Locate the cell with the specified text and output its (X, Y) center coordinate. 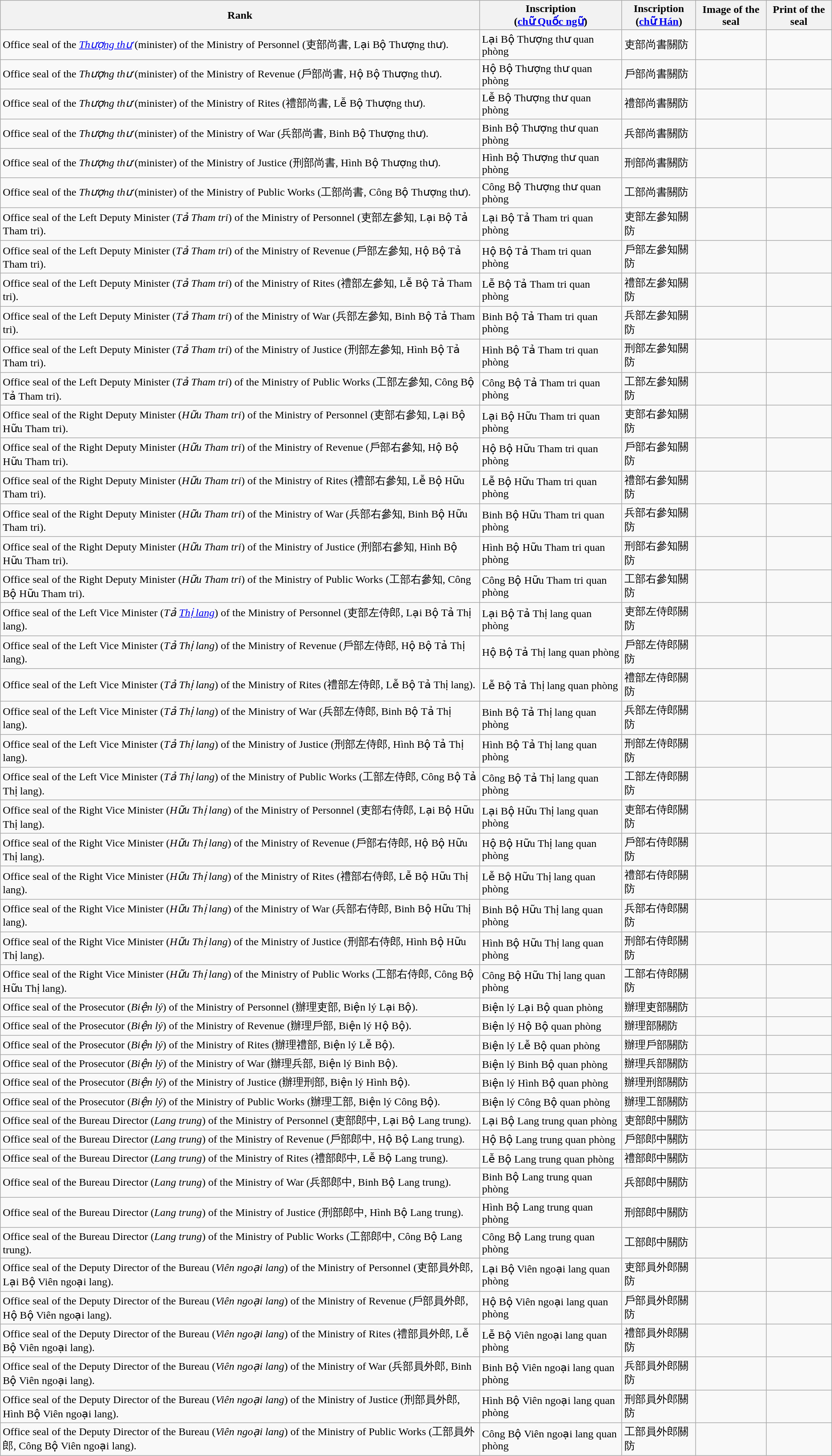
辦理工部關防 (659, 1102)
兵部右侍郎關防 (659, 915)
Lại Bộ Hữu Thị lang quan phòng (551, 817)
Office seal of the Thượng thư (minister) of the Ministry of Justice (刑部尚書, Hình Bộ Thượng thư). (240, 164)
Office seal of the Prosecutor (Biện lý) of the Ministry of Revenue (辦理戶部, Biện lý Hộ Bộ). (240, 1026)
兵部右參知關防 (659, 520)
辦理兵部關防 (659, 1064)
Office seal of the Right Vice Minister (Hữu Thị lang) of the Ministry of War (兵部右侍郎, Binh Bộ Hữu Thị lang). (240, 915)
Office seal of the Deputy Director of the Bureau (Viên ngoại lang) of the Ministry of Justice (刑部員外郎, Hình Bộ Viên ngoại lang). (240, 1406)
Inscription(chữ Quốc ngữ) (551, 15)
工部右侍郎關防 (659, 981)
Công Bộ Viên ngoại lang quan phòng (551, 1439)
刑部員外郎關防 (659, 1406)
Hộ Bộ Tả Thị lang quan phòng (551, 652)
Office seal of the Right Deputy Minister (Hữu Tham tri) of the Ministry of Rites (禮部右參知, Lễ Bộ Hữu Tham tri). (240, 487)
Binh Bộ Viên ngoại lang quan phòng (551, 1373)
Công Bộ Hữu Thị lang quan phòng (551, 981)
Office seal of the Right Deputy Minister (Hữu Tham tri) of the Ministry of Personnel (吏部右參知, Lại Bộ Hữu Tham tri). (240, 421)
Print of the seal (799, 15)
Office seal of the Right Deputy Minister (Hữu Tham tri) of the Ministry of Public Works (工部右參知, Công Bộ Hữu Tham tri). (240, 586)
吏部員外郎關防 (659, 1275)
Binh Bộ Tả Thị lang quan phòng (551, 718)
Công Bộ Lang trung quan phòng (551, 1243)
Hình Bộ Hữu Tham tri quan phòng (551, 553)
Office seal of the Thượng thư (minister) of the Ministry of Revenue (戶部尚書, Hộ Bộ Thượng thư). (240, 75)
Binh Bộ Lang trung quan phòng (551, 1183)
工部左侍郎關防 (659, 784)
刑部左侍郎關防 (659, 751)
Hình Bộ Viên ngoại lang quan phòng (551, 1406)
禮部員外郎關防 (659, 1340)
Office seal of the Left Vice Minister (Tả Thị lang) of the Ministry of Personnel (吏部左侍郎, Lại Bộ Tả Thị lang). (240, 619)
Office seal of the Right Vice Minister (Hữu Thị lang) of the Ministry of Public Works (工部右侍郎, Công Bộ Hữu Thị lang). (240, 981)
Công Bộ Tả Thị lang quan phòng (551, 784)
Hộ Bộ Tả Tham tri quan phòng (551, 257)
戶部郎中關防 (659, 1140)
Office seal of the Thượng thư (minister) of the Ministry of Public Works (工部尚書, Công Bộ Thượng thư). (240, 193)
Hình Bộ Thượng thư quan phòng (551, 164)
兵部員外郎關防 (659, 1373)
Biện lý Hộ Bộ quan phòng (551, 1026)
Rank (240, 15)
戶部左參知關防 (659, 257)
Biện lý Lễ Bộ quan phòng (551, 1045)
Hộ Bộ Hữu Thị lang quan phòng (551, 850)
Biện lý Lại Bộ quan phòng (551, 1007)
工部員外郎關防 (659, 1439)
刑部尚書關防 (659, 164)
辦理戶部關防 (659, 1045)
禮部右侍郎關防 (659, 882)
Hình Bộ Hữu Thị lang quan phòng (551, 948)
工部尚書關防 (659, 193)
戶部員外郎關防 (659, 1308)
Office seal of the Right Vice Minister (Hữu Thị lang) of the Ministry of Personnel (吏部右侍郎, Lại Bộ Hữu Thị lang). (240, 817)
Office seal of the Left Deputy Minister (Tả Tham tri) of the Ministry of Public Works (工部左參知, Công Bộ Tả Tham tri). (240, 389)
Hình Bộ Tả Tham tri quan phòng (551, 356)
兵部郎中關防 (659, 1183)
Lễ Bộ Lang trung quan phòng (551, 1159)
兵部左參知關防 (659, 323)
戶部右侍郎關防 (659, 850)
Office seal of the Left Deputy Minister (Tả Tham tri) of the Ministry of War (兵部左參知, Binh Bộ Tả Tham tri). (240, 323)
辦理刑部關防 (659, 1083)
吏部郎中關防 (659, 1121)
刑部左參知關防 (659, 356)
禮部左侍郎關防 (659, 685)
兵部尚書關防 (659, 133)
Binh Bộ Tả Tham tri quan phòng (551, 323)
Hình Bộ Tả Thị lang quan phòng (551, 751)
吏部尚書關防 (659, 44)
Office seal of the Deputy Director of the Bureau (Viên ngoại lang) of the Ministry of Rites (禮部員外郎, Lễ Bộ Viên ngoại lang). (240, 1340)
戶部左侍郎關防 (659, 652)
Office seal of the Bureau Director (Lang trung) of the Ministry of War (兵部郎中, Binh Bộ Lang trung). (240, 1183)
Lại Bộ Tả Tham tri quan phòng (551, 224)
Hộ Bộ Thượng thư quan phòng (551, 75)
禮部郎中關防 (659, 1159)
Office seal of the Right Vice Minister (Hữu Thị lang) of the Ministry of Revenue (戶部右侍郎, Hộ Bộ Hữu Thị lang). (240, 850)
吏部右侍郎關防 (659, 817)
Binh Bộ Hữu Tham tri quan phòng (551, 520)
Lại Bộ Tả Thị lang quan phòng (551, 619)
Office seal of the Right Deputy Minister (Hữu Tham tri) of the Ministry of War (兵部右參知, Binh Bộ Hữu Tham tri). (240, 520)
Office seal of the Left Vice Minister (Tả Thị lang) of the Ministry of Justice (刑部左侍郎, Hình Bộ Tả Thị lang). (240, 751)
Office seal of the Bureau Director (Lang trung) of the Ministry of Rites (禮部郎中, Lễ Bộ Lang trung). (240, 1159)
Office seal of the Bureau Director (Lang trung) of the Ministry of Public Works (工部郎中, Công Bộ Lang trung). (240, 1243)
Hộ Bộ Viên ngoại lang quan phòng (551, 1308)
Lại Bộ Thượng thư quan phòng (551, 44)
工部郎中關防 (659, 1243)
Office seal of the Prosecutor (Biện lý) of the Ministry of Public Works (辦理工部, Biện lý Công Bộ). (240, 1102)
辦理部關防 (659, 1026)
Office seal of the Deputy Director of the Bureau (Viên ngoại lang) of the Ministry of Public Works (工部員外郎, Công Bộ Viên ngoại lang). (240, 1439)
Office seal of the Left Deputy Minister (Tả Tham tri) of the Ministry of Rites (禮部左參知, Lễ Bộ Tả Tham tri). (240, 290)
Office seal of the Left Deputy Minister (Tả Tham tri) of the Ministry of Personnel (吏部左參知, Lại Bộ Tả Tham tri). (240, 224)
Office seal of the Prosecutor (Biện lý) of the Ministry of Rites (辦理禮部, Biện lý Lễ Bộ). (240, 1045)
禮部尚書關防 (659, 104)
Office seal of the Left Vice Minister (Tả Thị lang) of the Ministry of War (兵部左侍郎, Binh Bộ Tả Thị lang). (240, 718)
Office seal of the Deputy Director of the Bureau (Viên ngoại lang) of the Ministry of Personnel (吏部員外郎, Lại Bộ Viên ngoại lang). (240, 1275)
Biện lý Công Bộ quan phòng (551, 1102)
Binh Bộ Thượng thư quan phòng (551, 133)
Lại Bộ Viên ngoại lang quan phòng (551, 1275)
吏部左侍郎關防 (659, 619)
禮部右參知關防 (659, 487)
Binh Bộ Hữu Thị lang quan phòng (551, 915)
戶部右參知關防 (659, 454)
Lễ Bộ Tả Thị lang quan phòng (551, 685)
Công Bộ Thượng thư quan phòng (551, 193)
Office seal of the Right Deputy Minister (Hữu Tham tri) of the Ministry of Justice (刑部右參知, Hình Bộ Hữu Tham tri). (240, 553)
Office seal of the Left Vice Minister (Tả Thị lang) of the Ministry of Revenue (戶部左侍郎, Hộ Bộ Tả Thị lang). (240, 652)
Inscription(chữ Hán) (659, 15)
Office seal of the Thượng thư (minister) of the Ministry of War (兵部尚書, Binh Bộ Thượng thư). (240, 133)
Office seal of the Bureau Director (Lang trung) of the Ministry of Revenue (戶部郎中, Hộ Bộ Lang trung). (240, 1140)
戶部尚書關防 (659, 75)
Hộ Bộ Hữu Tham tri quan phòng (551, 454)
兵部左侍郎關防 (659, 718)
Office seal of the Prosecutor (Biện lý) of the Ministry of War (辦理兵部, Biện lý Binh Bộ). (240, 1064)
Office seal of the Deputy Director of the Bureau (Viên ngoại lang) of the Ministry of Revenue (戶部員外郎, Hộ Bộ Viên ngoại lang). (240, 1308)
Biện lý Hình Bộ quan phòng (551, 1083)
吏部左參知關防 (659, 224)
Image of the seal (731, 15)
Office seal of the Left Vice Minister (Tả Thị lang) of the Ministry of Public Works (工部左侍郎, Công Bộ Tả Thị lang). (240, 784)
Lễ Bộ Tả Tham tri quan phòng (551, 290)
刑部右參知關防 (659, 553)
Lại Bộ Lang trung quan phòng (551, 1121)
Công Bộ Hữu Tham tri quan phòng (551, 586)
Office seal of the Left Deputy Minister (Tả Tham tri) of the Ministry of Revenue (戶部左參知, Hộ Bộ Tả Tham tri). (240, 257)
禮部左參知關防 (659, 290)
辦理吏部關防 (659, 1007)
刑部右侍郎關防 (659, 948)
Office seal of the Bureau Director (Lang trung) of the Ministry of Personnel (吏部郎中, Lại Bộ Lang trung). (240, 1121)
Hộ Bộ Lang trung quan phòng (551, 1140)
Lễ Bộ Viên ngoại lang quan phòng (551, 1340)
Hình Bộ Lang trung quan phòng (551, 1213)
Office seal of the Thượng thư (minister) of the Ministry of Rites (禮部尚書, Lễ Bộ Thượng thư). (240, 104)
Office seal of the Prosecutor (Biện lý) of the Ministry of Personnel (辦理吏部, Biện lý Lại Bộ). (240, 1007)
Office seal of the Bureau Director (Lang trung) of the Ministry of Justice (刑部郎中, Hình Bộ Lang trung). (240, 1213)
Lại Bộ Hữu Tham tri quan phòng (551, 421)
吏部右參知關防 (659, 421)
工部右參知關防 (659, 586)
刑部郎中關防 (659, 1213)
Office seal of the Thượng thư (minister) of the Ministry of Personnel (吏部尚書, Lại Bộ Thượng thư). (240, 44)
Office seal of the Deputy Director of the Bureau (Viên ngoại lang) of the Ministry of War (兵部員外郎, Binh Bộ Viên ngoại lang). (240, 1373)
Lễ Bộ Hữu Thị lang quan phòng (551, 882)
Office seal of the Left Deputy Minister (Tả Tham tri) of the Ministry of Justice (刑部左參知, Hình Bộ Tả Tham tri). (240, 356)
Biện lý Binh Bộ quan phòng (551, 1064)
Lễ Bộ Thượng thư quan phòng (551, 104)
Lễ Bộ Hữu Tham tri quan phòng (551, 487)
Công Bộ Tả Tham tri quan phòng (551, 389)
Office seal of the Right Deputy Minister (Hữu Tham tri) of the Ministry of Revenue (戶部右參知, Hộ Bộ Hữu Tham tri). (240, 454)
Office seal of the Prosecutor (Biện lý) of the Ministry of Justice (辦理刑部, Biện lý Hình Bộ). (240, 1083)
Office seal of the Right Vice Minister (Hữu Thị lang) of the Ministry of Justice (刑部右侍郎, Hình Bộ Hữu Thị lang). (240, 948)
Office seal of the Right Vice Minister (Hữu Thị lang) of the Ministry of Rites (禮部右侍郎, Lễ Bộ Hữu Thị lang). (240, 882)
工部左參知關防 (659, 389)
Office seal of the Left Vice Minister (Tả Thị lang) of the Ministry of Rites (禮部左侍郎, Lễ Bộ Tả Thị lang). (240, 685)
